Find where the given text appears and provide that cell's center as (X, Y) coordinate. 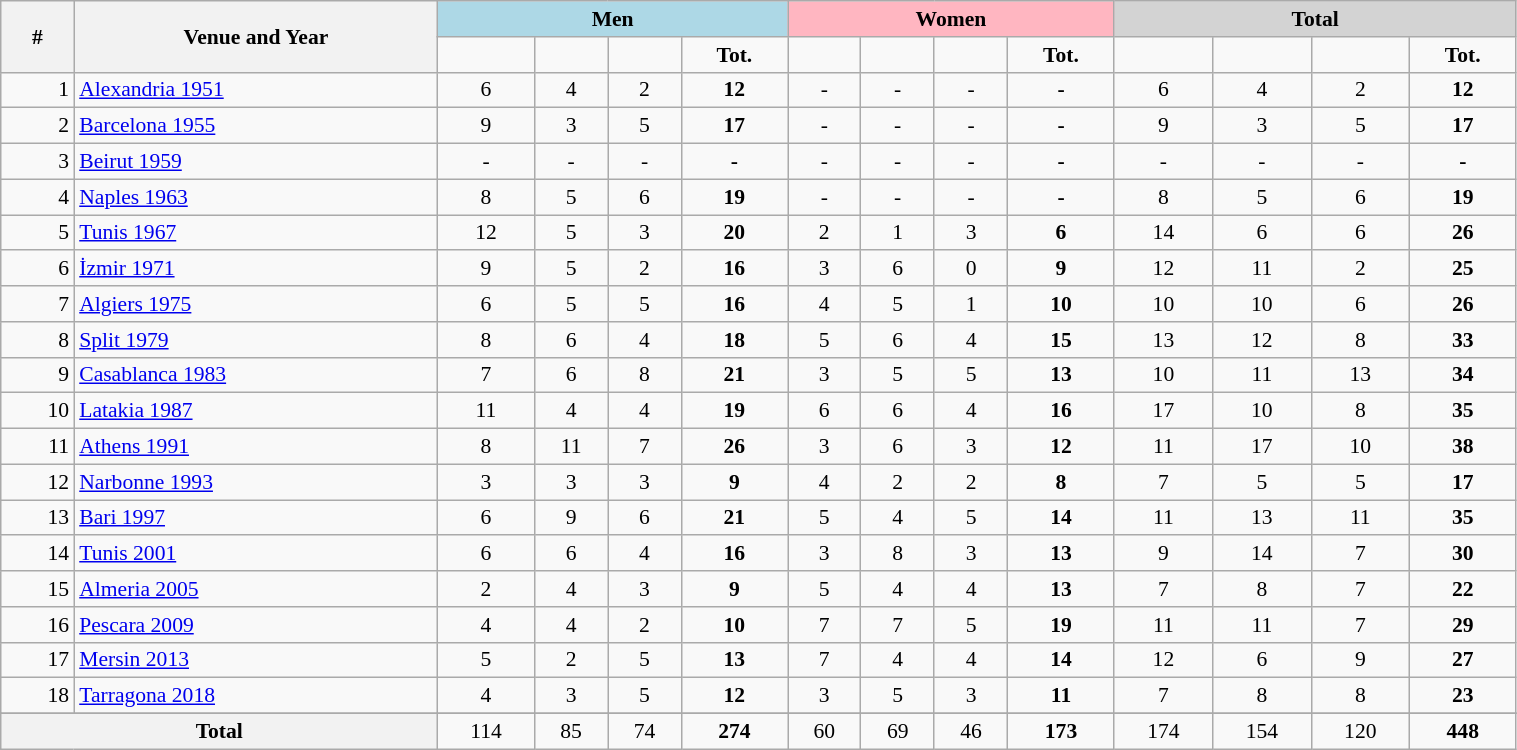
27 (1464, 660)
İzmir 1971 (256, 269)
120 (1360, 732)
Women (952, 19)
Bari 1997 (256, 518)
Narbonne 1993 (256, 482)
274 (734, 732)
Almeria 2005 (256, 589)
Athens 1991 (256, 447)
Alexandria 1951 (256, 90)
# (38, 36)
Pescara 2009 (256, 625)
154 (1262, 732)
85 (570, 732)
69 (898, 732)
Beirut 1959 (256, 162)
Latakia 1987 (256, 411)
38 (1464, 447)
448 (1464, 732)
46 (970, 732)
Tarragona 2018 (256, 696)
174 (1163, 732)
Algiers 1975 (256, 304)
Mersin 2013 (256, 660)
22 (1464, 589)
Barcelona 1955 (256, 126)
29 (1464, 625)
74 (644, 732)
60 (824, 732)
Venue and Year (256, 36)
30 (1464, 554)
Tunis 1967 (256, 233)
20 (734, 233)
25 (1464, 269)
Men (613, 19)
0 (970, 269)
Naples 1963 (256, 197)
34 (1464, 375)
33 (1464, 340)
23 (1464, 696)
Tunis 2001 (256, 554)
Casablanca 1983 (256, 375)
Split 1979 (256, 340)
114 (486, 732)
173 (1061, 732)
